From the cell containing the given text, extract its center point as [x, y] coordinate. 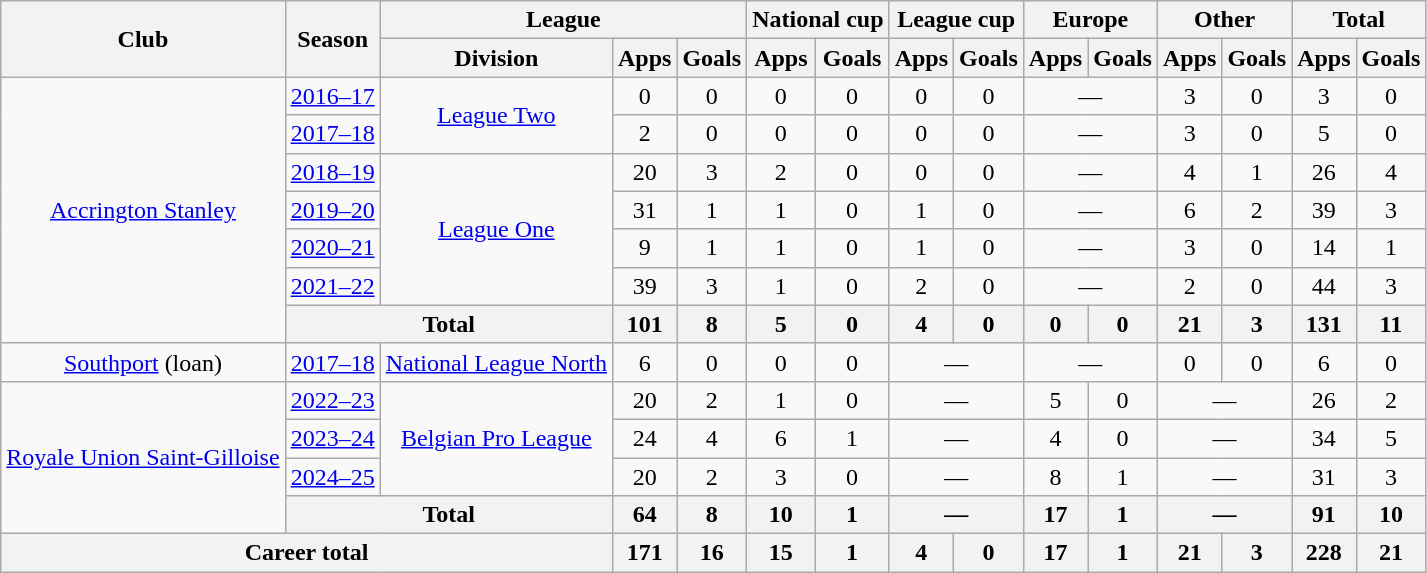
2018–19 [332, 172]
Season [332, 39]
91 [1324, 515]
Division [496, 58]
League One [496, 229]
Career total [307, 553]
2022–23 [332, 400]
National cup [818, 20]
2021–22 [332, 286]
Accrington Stanley [143, 210]
228 [1324, 553]
14 [1324, 248]
League [563, 20]
2019–20 [332, 210]
2024–25 [332, 477]
171 [644, 553]
Other [1224, 20]
101 [644, 324]
National League North [496, 362]
34 [1324, 438]
2016–17 [332, 96]
2023–24 [332, 438]
Royale Union Saint-Gilloise [143, 457]
44 [1324, 286]
League Two [496, 115]
Belgian Pro League [496, 438]
Europe [1090, 20]
11 [1391, 324]
15 [781, 553]
Southport (loan) [143, 362]
9 [644, 248]
16 [712, 553]
League cup [956, 20]
131 [1324, 324]
2020–21 [332, 248]
64 [644, 515]
Club [143, 39]
24 [644, 438]
